Locate the cell with the specified text and output its (x, y) center coordinate. 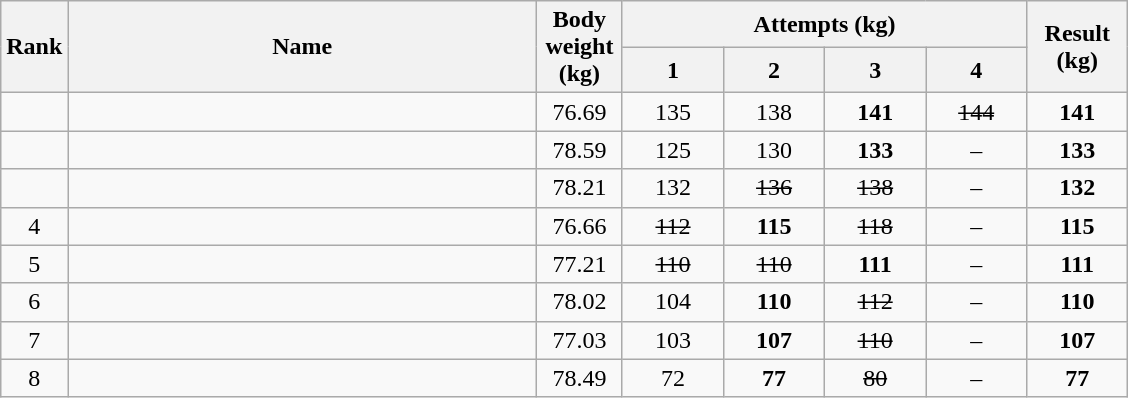
76.69 (579, 112)
135 (672, 112)
78.59 (579, 150)
Name (302, 47)
Body weight (kg) (579, 47)
130 (774, 150)
77.03 (579, 340)
78.49 (579, 378)
78.21 (579, 188)
8 (34, 378)
72 (672, 378)
78.02 (579, 302)
125 (672, 150)
3 (876, 70)
104 (672, 302)
118 (876, 226)
136 (774, 188)
103 (672, 340)
5 (34, 264)
1 (672, 70)
Result (kg) (1078, 47)
77.21 (579, 264)
6 (34, 302)
80 (876, 378)
2 (774, 70)
Rank (34, 47)
Attempts (kg) (824, 24)
76.66 (579, 226)
144 (976, 112)
7 (34, 340)
